Find where the given text appears and provide that cell's center as [X, Y] coordinate. 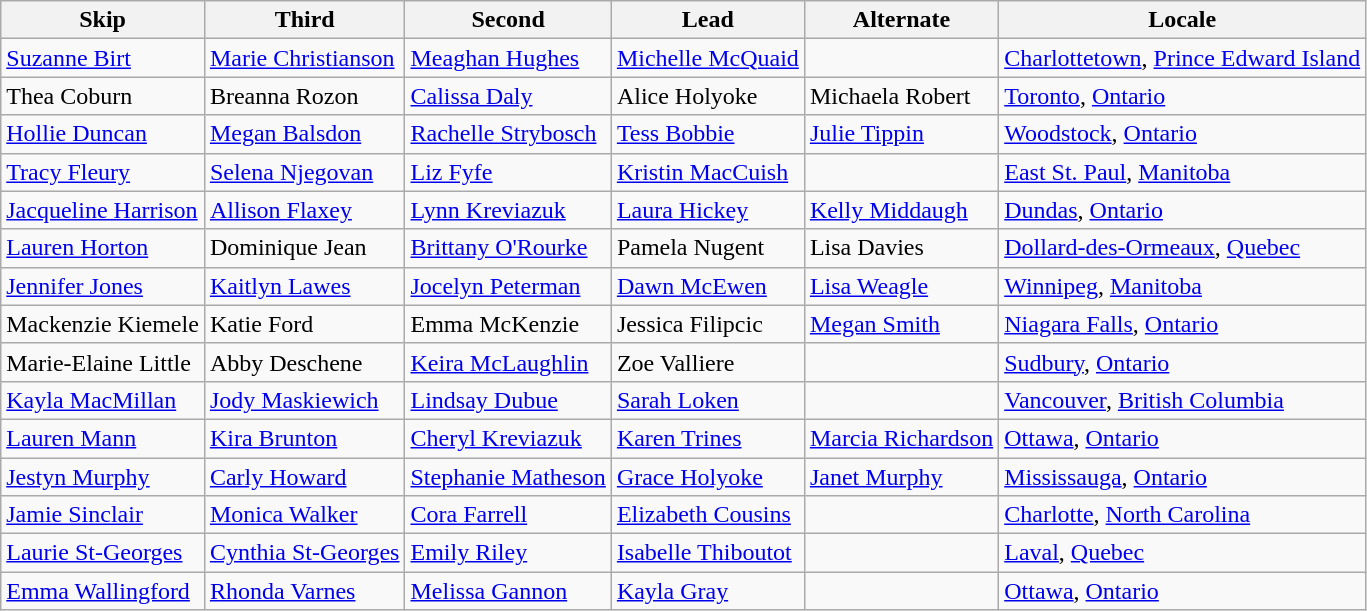
Janet Murphy [901, 477]
Grace Holyoke [708, 477]
Dawn McEwen [708, 286]
Pamela Nugent [708, 248]
Isabelle Thiboutot [708, 553]
Third [304, 20]
Kayla Gray [708, 591]
Jessica Filipcic [708, 324]
Elizabeth Cousins [708, 515]
Thea Coburn [103, 96]
Hollie Duncan [103, 134]
Dominique Jean [304, 248]
Vancouver, British Columbia [1182, 400]
Suzanne Birt [103, 58]
Alternate [901, 20]
Lindsay Dubue [508, 400]
Jennifer Jones [103, 286]
Rachelle Strybosch [508, 134]
Laura Hickey [708, 210]
Brittany O'Rourke [508, 248]
Keira McLaughlin [508, 362]
Sarah Loken [708, 400]
Mississauga, Ontario [1182, 477]
Jocelyn Peterman [508, 286]
Cora Farrell [508, 515]
Jamie Sinclair [103, 515]
Kristin MacCuish [708, 172]
Tess Bobbie [708, 134]
Marie Christianson [304, 58]
Julie Tippin [901, 134]
Michelle McQuaid [708, 58]
Lisa Davies [901, 248]
Calissa Daly [508, 96]
Laval, Quebec [1182, 553]
Lauren Horton [103, 248]
Alice Holyoke [708, 96]
Kelly Middaugh [901, 210]
Charlotte, North Carolina [1182, 515]
Emily Riley [508, 553]
Woodstock, Ontario [1182, 134]
Second [508, 20]
Meaghan Hughes [508, 58]
Mackenzie Kiemele [103, 324]
Marie-Elaine Little [103, 362]
Stephanie Matheson [508, 477]
Allison Flaxey [304, 210]
Selena Njegovan [304, 172]
Emma Wallingford [103, 591]
Lynn Kreviazuk [508, 210]
Cynthia St-Georges [304, 553]
Winnipeg, Manitoba [1182, 286]
Kayla MacMillan [103, 400]
Karen Trines [708, 438]
Katie Ford [304, 324]
Lisa Weagle [901, 286]
Marcia Richardson [901, 438]
Dollard-des-Ormeaux, Quebec [1182, 248]
Jody Maskiewich [304, 400]
Toronto, Ontario [1182, 96]
Skip [103, 20]
Melissa Gannon [508, 591]
Liz Fyfe [508, 172]
Laurie St-Georges [103, 553]
Kira Brunton [304, 438]
Monica Walker [304, 515]
Zoe Valliere [708, 362]
Dundas, Ontario [1182, 210]
Carly Howard [304, 477]
Lauren Mann [103, 438]
Jacqueline Harrison [103, 210]
Charlottetown, Prince Edward Island [1182, 58]
Megan Smith [901, 324]
Cheryl Kreviazuk [508, 438]
Jestyn Murphy [103, 477]
Rhonda Varnes [304, 591]
Megan Balsdon [304, 134]
Lead [708, 20]
Tracy Fleury [103, 172]
Breanna Rozon [304, 96]
Sudbury, Ontario [1182, 362]
East St. Paul, Manitoba [1182, 172]
Emma McKenzie [508, 324]
Locale [1182, 20]
Abby Deschene [304, 362]
Niagara Falls, Ontario [1182, 324]
Michaela Robert [901, 96]
Kaitlyn Lawes [304, 286]
